Provide the [x, y] coordinate of the cell's center where the given text is located.  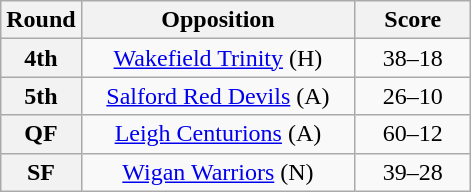
Salford Red Devils (A) [218, 96]
SF [41, 172]
38–18 [413, 58]
QF [41, 134]
Opposition [218, 20]
60–12 [413, 134]
5th [41, 96]
39–28 [413, 172]
Leigh Centurions (A) [218, 134]
Wakefield Trinity (H) [218, 58]
4th [41, 58]
Round [41, 20]
Score [413, 20]
Wigan Warriors (N) [218, 172]
26–10 [413, 96]
